Return the [X, Y] coordinate for the center point of the cell that contains the specified text.  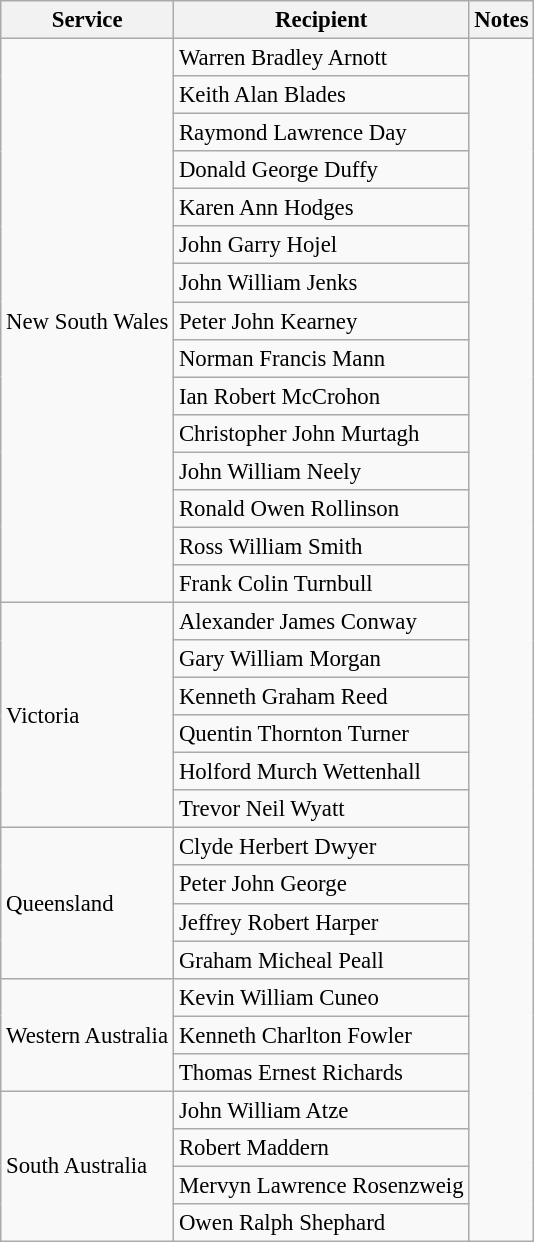
Keith Alan Blades [322, 95]
Graham Micheal Peall [322, 960]
Western Australia [88, 1034]
Gary William Morgan [322, 659]
Peter John George [322, 885]
Quentin Thornton Turner [322, 734]
Karen Ann Hodges [322, 208]
Robert Maddern [322, 1148]
Clyde Herbert Dwyer [322, 847]
South Australia [88, 1166]
Christopher John Murtagh [322, 433]
Kenneth Graham Reed [322, 697]
John William Atze [322, 1110]
Mervyn Lawrence Rosenzweig [322, 1185]
Owen Ralph Shephard [322, 1223]
New South Wales [88, 321]
Kevin William Cuneo [322, 997]
Norman Francis Mann [322, 358]
Trevor Neil Wyatt [322, 809]
Kenneth Charlton Fowler [322, 1035]
Jeffrey Robert Harper [322, 922]
Warren Bradley Arnott [322, 58]
Donald George Duffy [322, 170]
John William Neely [322, 471]
Recipient [322, 20]
Queensland [88, 903]
Peter John Kearney [322, 321]
Victoria [88, 715]
Thomas Ernest Richards [322, 1073]
John William Jenks [322, 283]
Ross William Smith [322, 546]
Frank Colin Turnbull [322, 584]
Alexander James Conway [322, 621]
Ronald Owen Rollinson [322, 509]
Service [88, 20]
Holford Murch Wettenhall [322, 772]
Notes [502, 20]
Raymond Lawrence Day [322, 133]
John Garry Hojel [322, 245]
Ian Robert McCrohon [322, 396]
